Return the (X, Y) coordinate for the center point of the cell that contains the specified text.  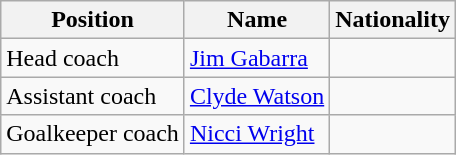
Position (93, 20)
Nationality (393, 20)
Clyde Watson (256, 96)
Jim Gabarra (256, 58)
Nicci Wright (256, 134)
Goalkeeper coach (93, 134)
Head coach (93, 58)
Name (256, 20)
Assistant coach (93, 96)
